Detect which cell encompasses the target text, then output its [x, y] center coordinate. 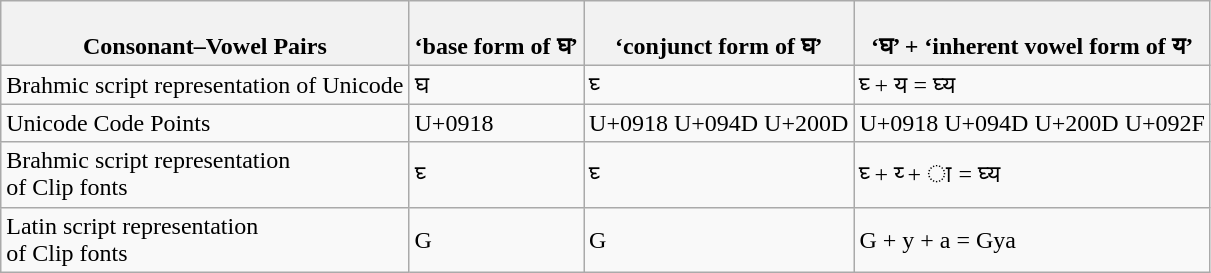
Brahmic script representationof Clip fonts [205, 174]
Brahmic script representation of Unicode [205, 85]
Unicode Code Points [205, 123]
Latin script representationof Clip fonts [205, 240]
घ्‍ + य्‍ + ा = घ्य [1032, 174]
‘घ’ + ‘inherent vowel form of य’ [1032, 34]
U+0918 U+094D U+200D [719, 123]
U+0918 U+094D U+200D U+092F [1032, 123]
Consonant–Vowel Pairs [205, 34]
घ्‍ + य = घ्य [1032, 85]
U+0918 [496, 123]
‘conjunct form of घ’ [719, 34]
घ [496, 85]
‘base form of घ’ [496, 34]
G + y + a = Gya [1032, 240]
